Pinpoint the cell where the given text exists, returning its (x, y) midpoint coordinate. 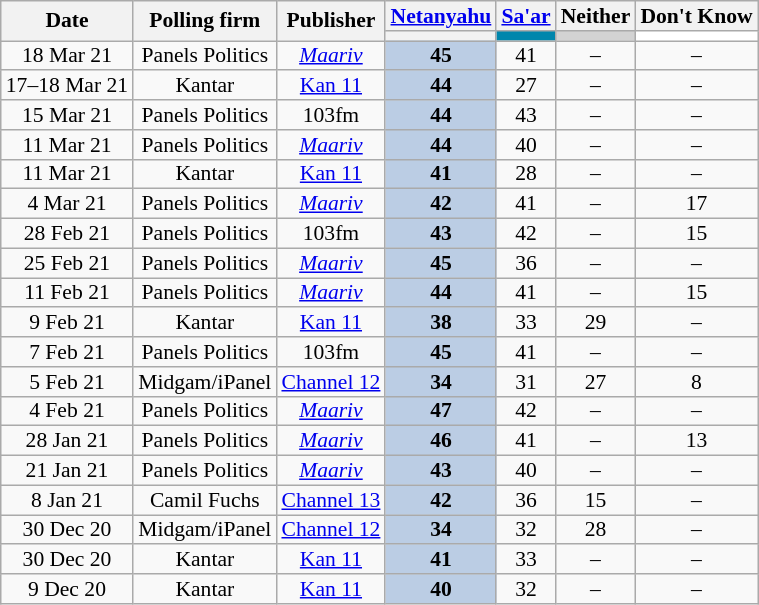
21 Jan 21 (67, 471)
Neither (596, 16)
31 (526, 382)
15 Mar 21 (67, 115)
8 Jan 21 (67, 500)
Publisher (330, 21)
Channel 13 (330, 500)
46 (440, 441)
28 Feb 21 (67, 234)
Camil Fuchs (204, 500)
8 (696, 382)
18 Mar 21 (67, 56)
47 (440, 411)
13 (696, 441)
38 (440, 323)
17–18 Mar 21 (67, 86)
9 Dec 20 (67, 589)
7 Feb 21 (67, 352)
Sa'ar (526, 16)
28 Jan 21 (67, 441)
5 Feb 21 (67, 382)
29 (596, 323)
Date (67, 21)
4 Mar 21 (67, 204)
17 (696, 204)
Netanyahu (440, 16)
Don't Know (696, 16)
11 Feb 21 (67, 293)
25 Feb 21 (67, 263)
4 Feb 21 (67, 411)
9 Feb 21 (67, 323)
Polling firm (204, 21)
